Determine the (x, y) coordinate at the center of the cell enclosing the given text.  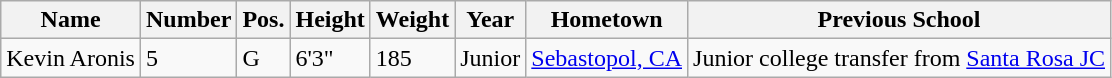
Height (330, 20)
Sebastopol, CA (607, 58)
Previous School (900, 20)
6'3" (330, 58)
Kevin Aronis (71, 58)
Junior college transfer from Santa Rosa JC (900, 58)
Number (188, 20)
Weight (412, 20)
Pos. (264, 20)
Hometown (607, 20)
Name (71, 20)
5 (188, 58)
G (264, 58)
Junior (490, 58)
185 (412, 58)
Year (490, 20)
